Extract the (x, y) coordinate from the center of the cell holding the provided text.  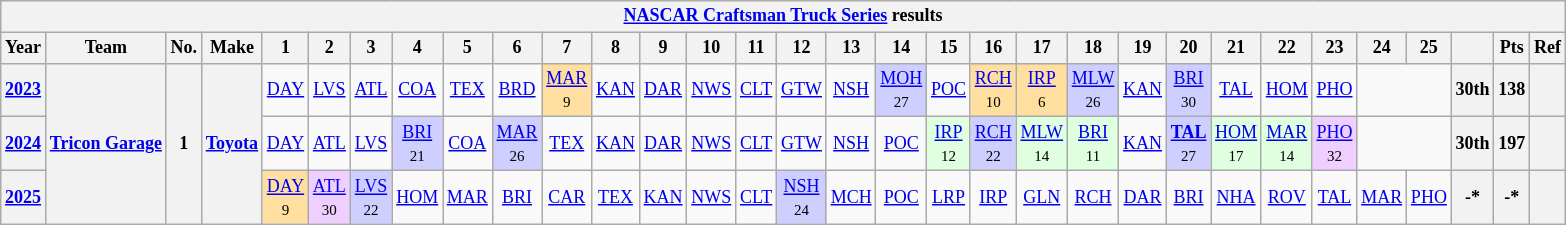
Tricon Garage (106, 144)
2023 (24, 90)
25 (1430, 48)
NHA (1236, 197)
2024 (24, 144)
HOM17 (1236, 144)
MAR14 (1286, 144)
2025 (24, 197)
Year (24, 48)
14 (902, 48)
DAY9 (285, 197)
9 (663, 48)
20 (1188, 48)
PHO32 (1334, 144)
2 (329, 48)
15 (949, 48)
GLN (1042, 197)
19 (1143, 48)
CAR (567, 197)
BRI11 (1092, 144)
MLW14 (1042, 144)
MAR9 (567, 90)
Pts (1512, 48)
RCH10 (993, 90)
MLW26 (1092, 90)
6 (517, 48)
IRP12 (949, 144)
21 (1236, 48)
MAR26 (517, 144)
No. (184, 48)
IRP (993, 197)
RCH (1092, 197)
BRI21 (418, 144)
IRP6 (1042, 90)
MCH (851, 197)
8 (616, 48)
BRD (517, 90)
13 (851, 48)
Make (232, 48)
NASCAR Craftsman Truck Series results (783, 16)
11 (756, 48)
Ref (1548, 48)
23 (1334, 48)
BRI30 (1188, 90)
NSH24 (802, 197)
4 (418, 48)
ATL30 (329, 197)
24 (1382, 48)
138 (1512, 90)
TAL27 (1188, 144)
RCH22 (993, 144)
MOH27 (902, 90)
Team (106, 48)
ROV (1286, 197)
LRP (949, 197)
12 (802, 48)
LVS22 (371, 197)
3 (371, 48)
22 (1286, 48)
197 (1512, 144)
Toyota (232, 144)
5 (468, 48)
17 (1042, 48)
10 (712, 48)
16 (993, 48)
18 (1092, 48)
7 (567, 48)
